From the cell containing the given text, extract its center point as (X, Y) coordinate. 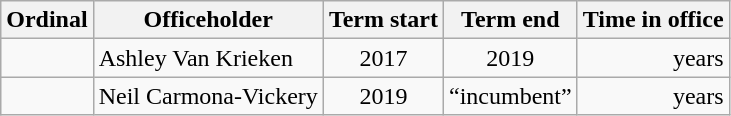
Term start (383, 20)
Time in office (653, 20)
Ashley Van Krieken (208, 58)
“incumbent” (511, 96)
Ordinal (47, 20)
Officeholder (208, 20)
Term end (511, 20)
Neil Carmona-Vickery (208, 96)
2017 (383, 58)
